Scan for the cell matching the given text and deliver its [x, y] coordinate at center. 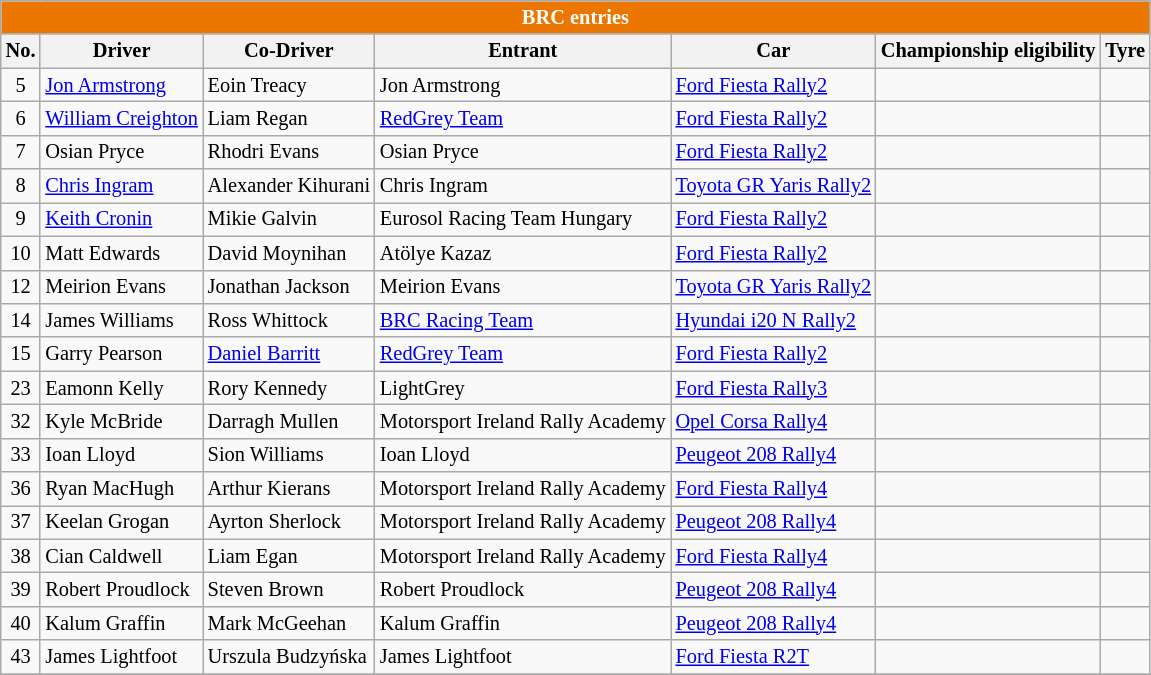
Hyundai i20 N Rally2 [774, 320]
43 [21, 657]
8 [21, 186]
Eoin Treacy [289, 85]
Keelan Grogan [121, 522]
14 [21, 320]
Championship eligibility [988, 51]
36 [21, 489]
37 [21, 522]
Alexander Kihurani [289, 186]
Co-Driver [289, 51]
40 [21, 623]
LightGrey [523, 388]
Driver [121, 51]
38 [21, 556]
Eurosol Racing Team Hungary [523, 219]
Liam Egan [289, 556]
33 [21, 455]
Cian Caldwell [121, 556]
BRC Racing Team [523, 320]
6 [21, 118]
James Williams [121, 320]
Matt Edwards [121, 253]
Ryan MacHugh [121, 489]
7 [21, 152]
15 [21, 354]
Atölye Kazaz [523, 253]
32 [21, 421]
Car [774, 51]
Urszula Budzyńska [289, 657]
10 [21, 253]
Rory Kennedy [289, 388]
Sion Williams [289, 455]
Mikie Galvin [289, 219]
Rhodri Evans [289, 152]
Opel Corsa Rally4 [774, 421]
5 [21, 85]
Liam Regan [289, 118]
Ayrton Sherlock [289, 522]
Entrant [523, 51]
Arthur Kierans [289, 489]
Garry Pearson [121, 354]
No. [21, 51]
Ford Fiesta Rally3 [774, 388]
12 [21, 287]
Mark McGeehan [289, 623]
Ross Whittock [289, 320]
Eamonn Kelly [121, 388]
Steven Brown [289, 589]
William Creighton [121, 118]
Daniel Barritt [289, 354]
Keith Cronin [121, 219]
David Moynihan [289, 253]
Jonathan Jackson [289, 287]
BRC entries [576, 17]
23 [21, 388]
Ford Fiesta R2T [774, 657]
Tyre [1125, 51]
Darragh Mullen [289, 421]
Kyle McBride [121, 421]
9 [21, 219]
39 [21, 589]
